Identify which cell holds the provided text, then report its (x, y) central coordinate. 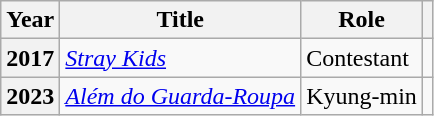
Contestant (362, 58)
Stray Kids (180, 58)
2023 (30, 96)
Além do Guarda-Roupa (180, 96)
Title (180, 20)
2017 (30, 58)
Year (30, 20)
Kyung-min (362, 96)
Role (362, 20)
